Return (X, Y) of the center of cell containing provided text 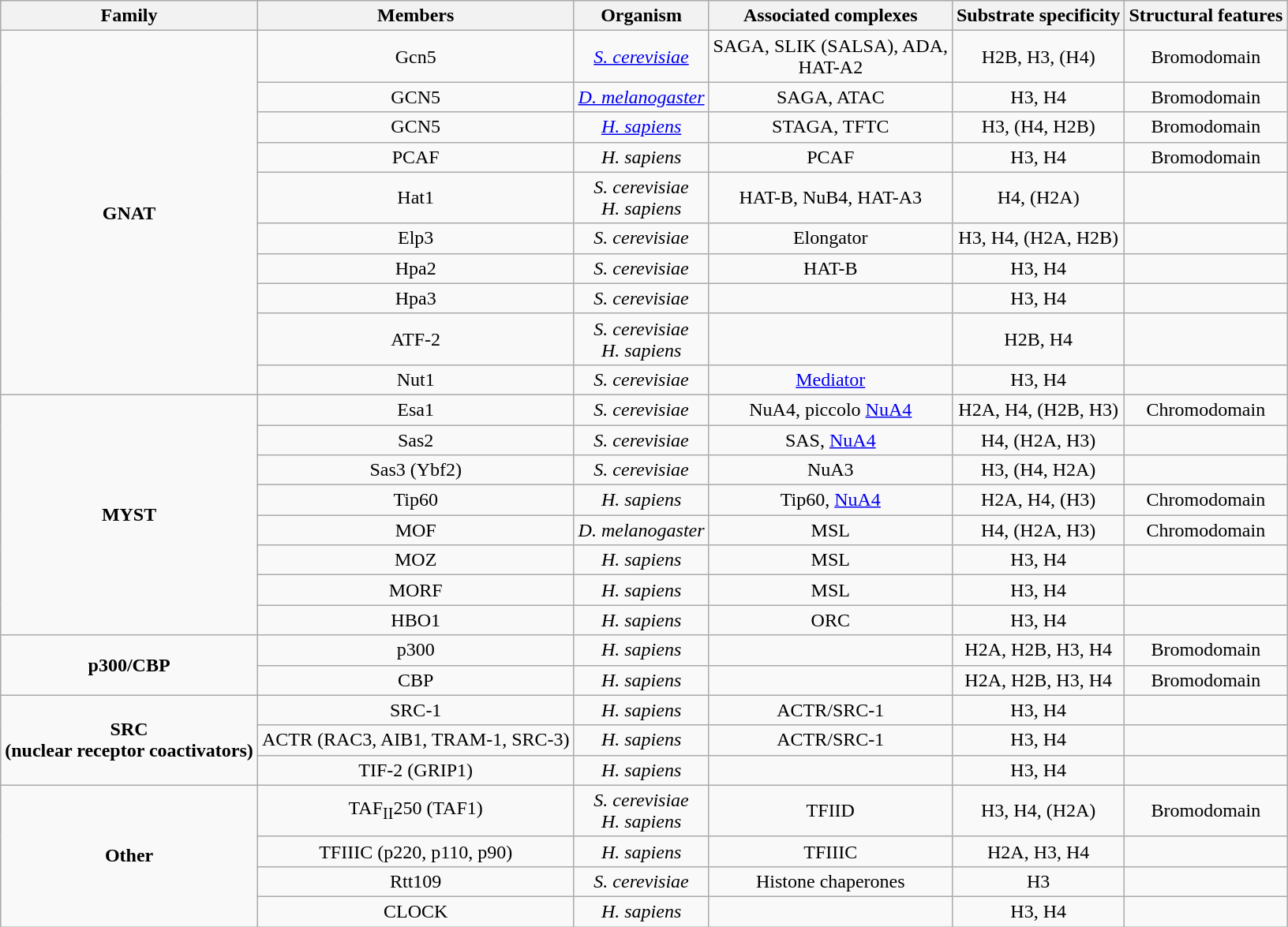
H2A, H3, H4 (1038, 851)
H2B, H3, (H4) (1038, 57)
Associated complexes (830, 16)
SRC-1 (415, 710)
p300/CBP (129, 665)
NuA4, piccolo NuA4 (830, 409)
Organism (641, 16)
SAGA, SLIK (SALSA), ADA,HAT-A2 (830, 57)
STAGA, TFTC (830, 127)
CBP (415, 680)
Histone chaperones (830, 881)
Family (129, 16)
TAFII250 (TAF1) (415, 811)
ATF-2 (415, 339)
p300 (415, 650)
H4, (H2A) (1038, 197)
Hpa2 (415, 268)
H2B, H4 (1038, 339)
HAT-B, NuB4, HAT-A3 (830, 197)
TFIIIC (p220, p110, p90) (415, 851)
H3, (H4, H2B) (1038, 127)
HBO1 (415, 620)
ORC (830, 620)
Sas2 (415, 439)
H3 (1038, 881)
TFIIIC (830, 851)
MYST (129, 514)
Elp3 (415, 238)
Sas3 (Ybf2) (415, 470)
H3, (H4, H2A) (1038, 470)
Nut1 (415, 379)
H3, H4, (H2A) (1038, 811)
Gcn5 (415, 57)
MORF (415, 590)
Esa1 (415, 409)
HAT-B (830, 268)
Substrate specificity (1038, 16)
MOZ (415, 560)
Members (415, 16)
Elongator (830, 238)
Other (129, 855)
Structural features (1206, 16)
Tip60, NuA4 (830, 500)
GNAT (129, 213)
H2A, H4, (H3) (1038, 500)
MOF (415, 530)
Mediator (830, 379)
CLOCK (415, 911)
Hpa3 (415, 298)
NuA3 (830, 470)
SRC(nuclear receptor coactivators) (129, 740)
Hat1 (415, 197)
TFIID (830, 811)
H3, H4, (H2A, H2B) (1038, 238)
ACTR (RAC3, AIB1, TRAM-1, SRC-3) (415, 740)
H2A, H4, (H2B, H3) (1038, 409)
TIF-2 (GRIP1) (415, 770)
Tip60 (415, 500)
SAS, NuA4 (830, 439)
Rtt109 (415, 881)
SAGA, ATAC (830, 97)
